Return the (x, y) coordinate for the center point of the cell that contains the specified text.  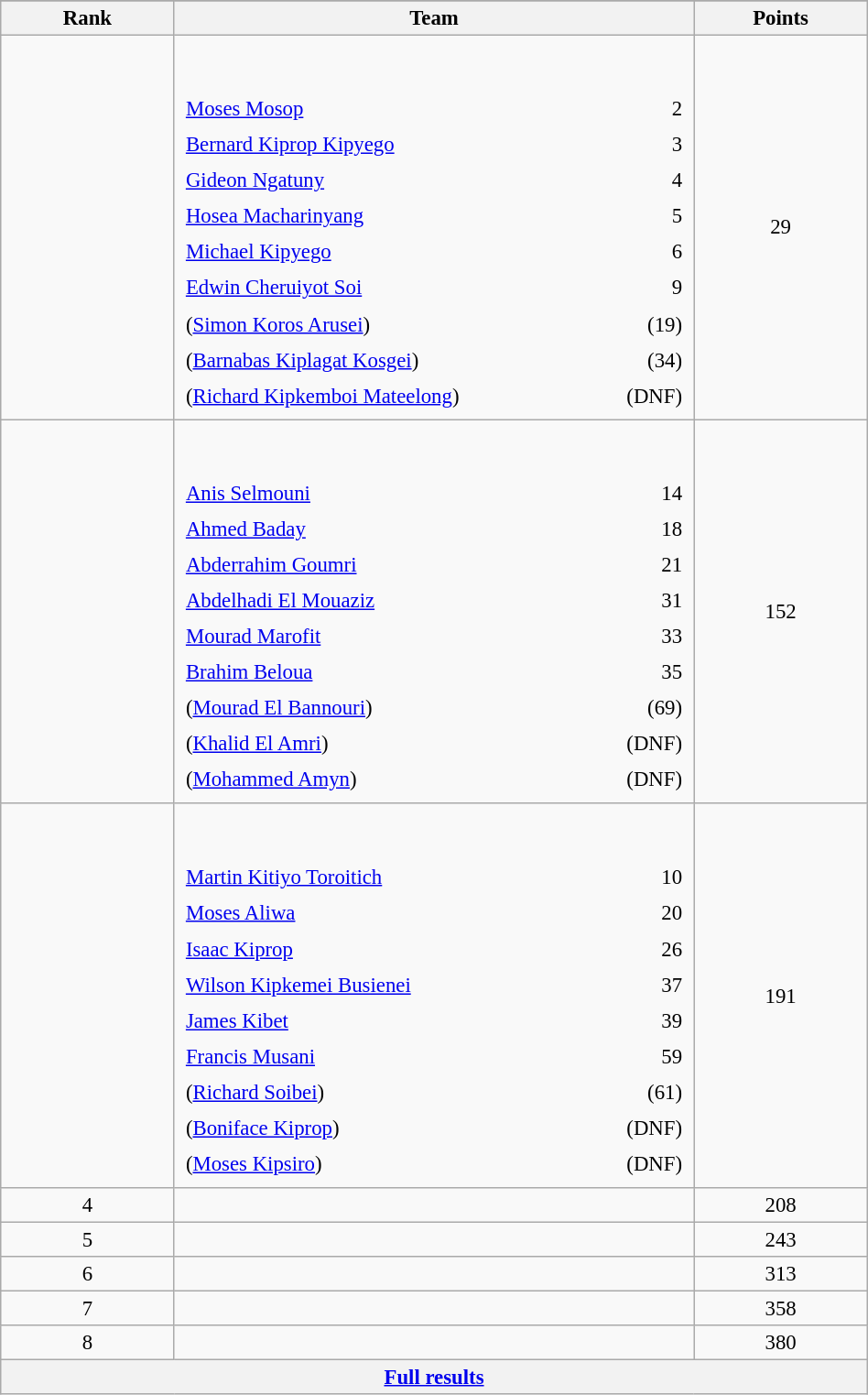
380 (780, 1343)
(Mohammed Amyn) (371, 779)
(19) (639, 323)
(Khalid El Amri) (371, 744)
18 (624, 529)
31 (624, 601)
(Simon Koros Arusei) (386, 323)
(Moses Kipsiro) (378, 1163)
Mourad Marofit (371, 637)
(Richard Kipkemboi Mateelong) (386, 396)
Rank (88, 18)
243 (780, 1239)
191 (780, 995)
Moses Mosop (386, 109)
Brahim Beloua (371, 672)
10 (633, 877)
Martin Kitiyo Toroitich (378, 877)
James Kibet (378, 1020)
14 (624, 493)
Michael Kipyego (386, 252)
Gideon Ngatuny (386, 180)
37 (633, 985)
Bernard Kiprop Kipyego (386, 145)
Moses Aliwa (378, 913)
Abderrahim Goumri (371, 564)
(Mourad El Bannouri) (371, 708)
39 (633, 1020)
35 (624, 672)
33 (624, 637)
(34) (639, 359)
3 (639, 145)
Edwin Cheruiyot Soi (386, 288)
Ahmed Baday (371, 529)
Team (434, 18)
26 (633, 949)
313 (780, 1274)
(61) (633, 1092)
8 (88, 1343)
59 (633, 1056)
7 (88, 1309)
(Richard Soibei) (378, 1092)
21 (624, 564)
Isaac Kiprop (378, 949)
9 (639, 288)
Points (780, 18)
Francis Musani (378, 1056)
358 (780, 1309)
2 (639, 109)
(Barnabas Kiplagat Kosgei) (386, 359)
Anis Selmouni (371, 493)
(69) (624, 708)
Abdelhadi El Mouaziz (371, 601)
152 (780, 612)
208 (780, 1205)
Hosea Macharinyang (386, 216)
20 (633, 913)
Full results (434, 1378)
(Boniface Kiprop) (378, 1128)
Wilson Kipkemei Busienei (378, 985)
29 (780, 227)
